Capture the cell that displays the provided text and extract its [X, Y] central coordinate. 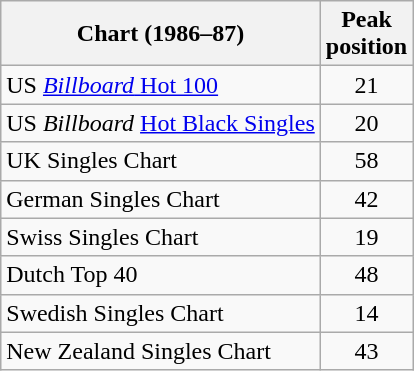
19 [366, 237]
21 [366, 85]
42 [366, 199]
Swiss Singles Chart [161, 237]
New Zealand Singles Chart [161, 351]
German Singles Chart [161, 199]
US Billboard Hot 100 [161, 85]
Swedish Singles Chart [161, 313]
14 [366, 313]
58 [366, 161]
43 [366, 351]
UK Singles Chart [161, 161]
48 [366, 275]
Chart (1986–87) [161, 34]
Dutch Top 40 [161, 275]
20 [366, 123]
US Billboard Hot Black Singles [161, 123]
Peakposition [366, 34]
